Return the [x, y] coordinate for the center point of the cell that contains the specified text.  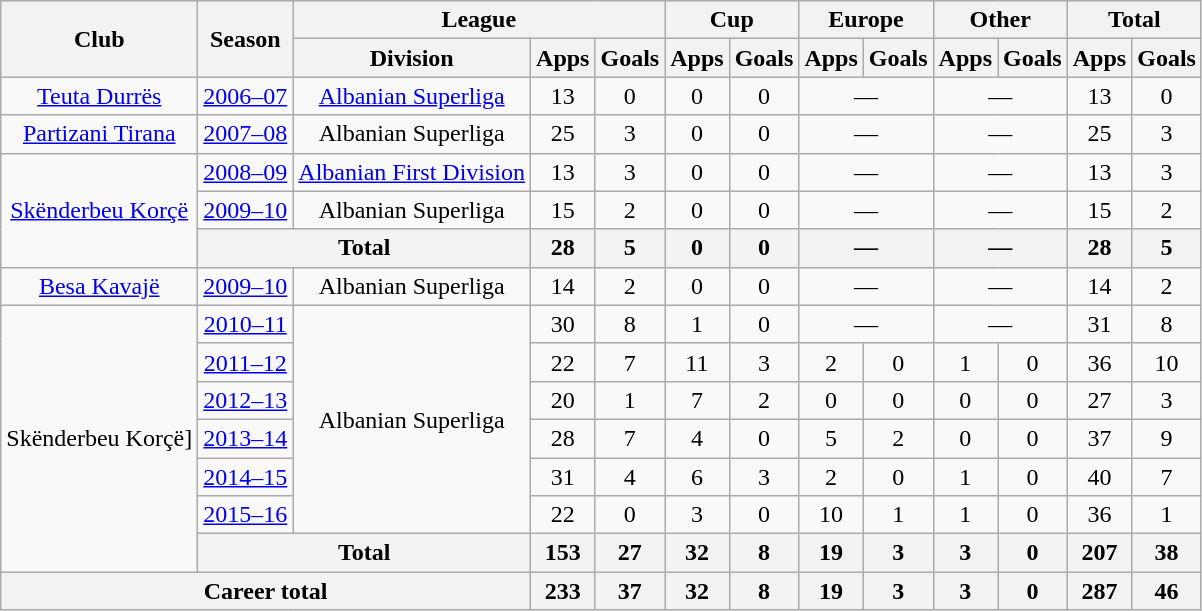
46 [1167, 591]
Albanian First Division [412, 172]
2012–13 [246, 400]
233 [563, 591]
Season [246, 39]
2006–07 [246, 96]
2015–16 [246, 515]
38 [1167, 553]
Division [412, 58]
6 [697, 477]
2013–14 [246, 438]
20 [563, 400]
287 [1099, 591]
2010–11 [246, 324]
Career total [266, 591]
Teuta Durrës [100, 96]
Club [100, 39]
Other [1000, 20]
Skënderbeu Korçë] [100, 438]
Besa Kavajë [100, 286]
Cup [732, 20]
11 [697, 362]
Europe [866, 20]
30 [563, 324]
207 [1099, 553]
2014–15 [246, 477]
153 [563, 553]
9 [1167, 438]
2008–09 [246, 172]
2011–12 [246, 362]
Partizani Tirana [100, 134]
Skënderbeu Korçë [100, 210]
40 [1099, 477]
League [479, 20]
2007–08 [246, 134]
